Determine the [x, y] coordinate at the center of the cell enclosing the given text.  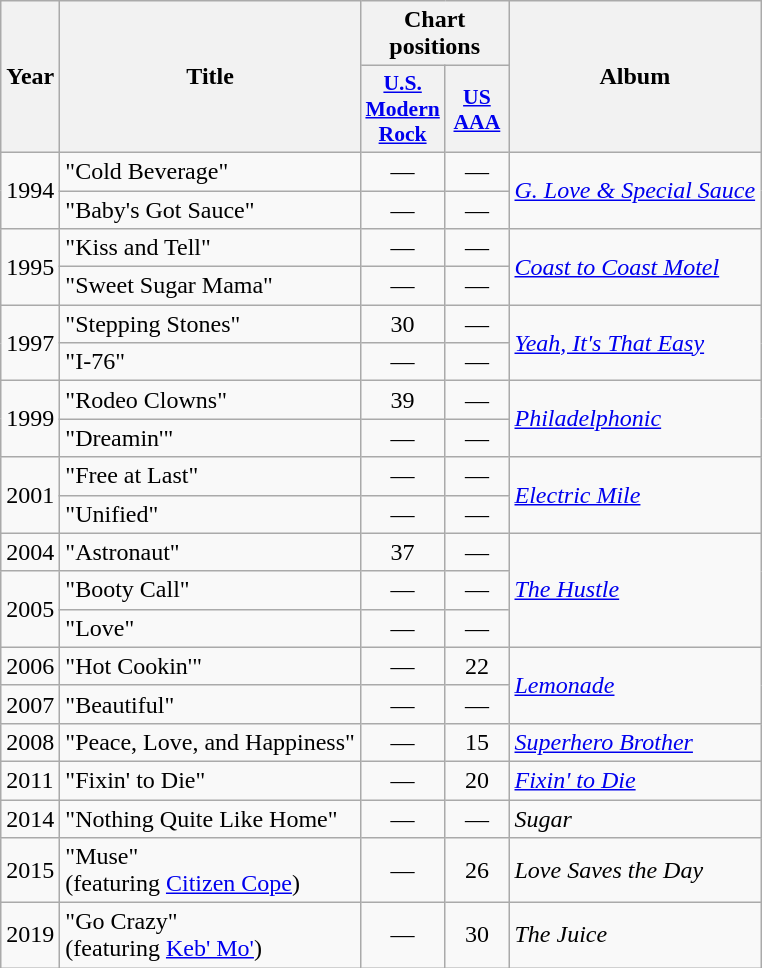
USAAA [477, 110]
1999 [30, 419]
2015 [30, 870]
"Cold Beverage" [210, 171]
1995 [30, 267]
Chart positions [434, 34]
37 [402, 552]
"Dreamin'" [210, 438]
2005 [30, 609]
"Free at Last" [210, 476]
"Hot Cookin'" [210, 666]
"Beautiful" [210, 704]
The Juice [635, 936]
Coast to Coast Motel [635, 267]
Lemonade [635, 685]
Album [635, 77]
"Baby's Got Sauce" [210, 209]
Sugar [635, 819]
Philadelphonic [635, 419]
U.S. Modern Rock [402, 110]
2007 [30, 704]
"Muse"(featuring Citizen Cope) [210, 870]
"Go Crazy"(featuring Keb' Mo') [210, 936]
26 [477, 870]
Yeah, It's That Easy [635, 343]
22 [477, 666]
"Rodeo Clowns" [210, 400]
Electric Mile [635, 495]
The Hustle [635, 590]
G. Love & Special Sauce [635, 190]
"Booty Call" [210, 590]
"Sweet Sugar Mama" [210, 286]
"Fixin' to Die" [210, 780]
"Peace, Love, and Happiness" [210, 742]
"Unified" [210, 514]
Title [210, 77]
2001 [30, 495]
Fixin' to Die [635, 780]
"Astronaut" [210, 552]
"Kiss and Tell" [210, 248]
2011 [30, 780]
1994 [30, 190]
2008 [30, 742]
15 [477, 742]
20 [477, 780]
"Nothing Quite Like Home" [210, 819]
"Stepping Stones" [210, 324]
2006 [30, 666]
"Love" [210, 628]
2019 [30, 936]
Year [30, 77]
1997 [30, 343]
2004 [30, 552]
39 [402, 400]
2014 [30, 819]
"I-76" [210, 362]
Love Saves the Day [635, 870]
Superhero Brother [635, 742]
